Detect which cell encompasses the target text, then output its (X, Y) center coordinate. 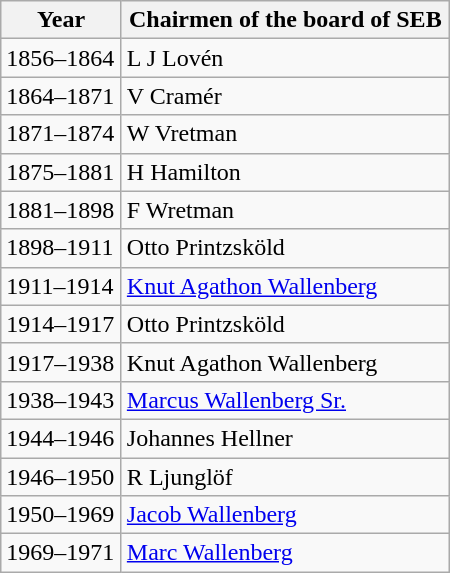
Year (62, 20)
1911–1914 (62, 286)
1881–1898 (62, 210)
1871–1874 (62, 134)
Marc Wallenberg (285, 553)
1950–1969 (62, 515)
1914–1917 (62, 324)
1917–1938 (62, 362)
L J Lovén (285, 58)
W Vretman (285, 134)
Jacob Wallenberg (285, 515)
1856–1864 (62, 58)
1944–1946 (62, 438)
1864–1871 (62, 96)
1938–1943 (62, 400)
1898–1911 (62, 248)
Chairmen of the board of SEB (285, 20)
H Hamilton (285, 172)
V Cramér (285, 96)
1969–1971 (62, 553)
1946–1950 (62, 477)
Johannes Hellner (285, 438)
F Wretman (285, 210)
1875–1881 (62, 172)
R Ljunglöf (285, 477)
Marcus Wallenberg Sr. (285, 400)
